From the cell containing the given text, extract its center point as [x, y] coordinate. 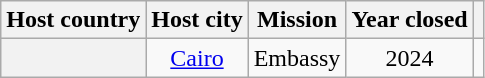
Embassy [297, 58]
Mission [297, 20]
Year closed [410, 20]
Cairo [197, 58]
Host country [74, 20]
Host city [197, 20]
2024 [410, 58]
